Determine the (x, y) coordinate at the center of the cell enclosing the given text.  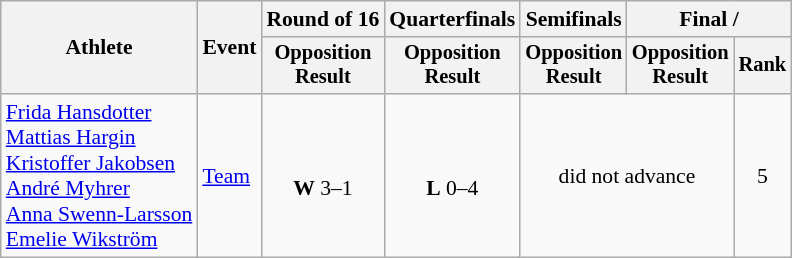
Athlete (100, 48)
Event (229, 48)
Final / (709, 19)
Rank (763, 66)
Semifinals (574, 19)
Frida HansdotterMattias HarginKristoffer JakobsenAndré MyhrerAnna Swenn-LarssonEmelie Wikström (100, 176)
did not advance (626, 176)
5 (763, 176)
L 0–4 (452, 176)
W 3–1 (322, 176)
Team (229, 176)
Quarterfinals (452, 19)
Round of 16 (322, 19)
